From the cell containing the given text, extract its center point as (X, Y) coordinate. 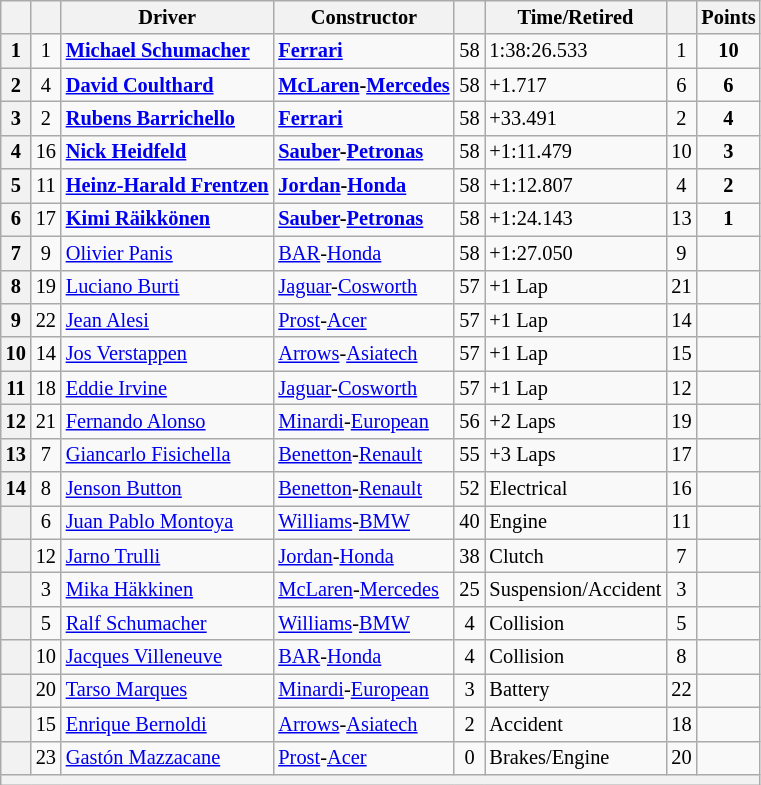
David Coulthard (168, 85)
+1:24.143 (576, 219)
Luciano Burti (168, 287)
+2 Laps (576, 421)
Accident (576, 724)
Giancarlo Fisichella (168, 455)
Engine (576, 522)
55 (469, 455)
Kimi Räikkönen (168, 219)
Clutch (576, 556)
Jos Verstappen (168, 354)
Rubens Barrichello (168, 118)
Driver (168, 17)
+1:12.807 (576, 186)
Tarso Marques (168, 690)
Nick Heidfeld (168, 152)
56 (469, 421)
Jenson Button (168, 489)
+1:11.479 (576, 152)
Mika Häkkinen (168, 589)
Juan Pablo Montoya (168, 522)
Enrique Bernoldi (168, 724)
52 (469, 489)
Fernando Alonso (168, 421)
Time/Retired (576, 17)
23 (46, 758)
Ralf Schumacher (168, 623)
Eddie Irvine (168, 388)
0 (469, 758)
+1.717 (576, 85)
40 (469, 522)
Jean Alesi (168, 320)
Points (728, 17)
25 (469, 589)
38 (469, 556)
Gastón Mazzacane (168, 758)
Constructor (364, 17)
Brakes/Engine (576, 758)
Heinz-Harald Frentzen (168, 186)
Michael Schumacher (168, 51)
Suspension/Accident (576, 589)
+33.491 (576, 118)
Jarno Trulli (168, 556)
+1:27.050 (576, 253)
Olivier Panis (168, 253)
Battery (576, 690)
Electrical (576, 489)
+3 Laps (576, 455)
Jacques Villeneuve (168, 657)
1:38:26.533 (576, 51)
